Scan for the cell matching the given text and deliver its [X, Y] coordinate at center. 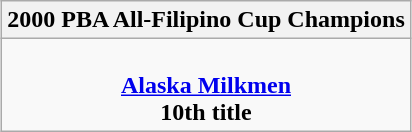
2000 PBA All-Filipino Cup Champions [206, 20]
Alaska Milkmen 10th title [206, 85]
